For the text-containing cell, return its midpoint in [x, y] coordinate format. 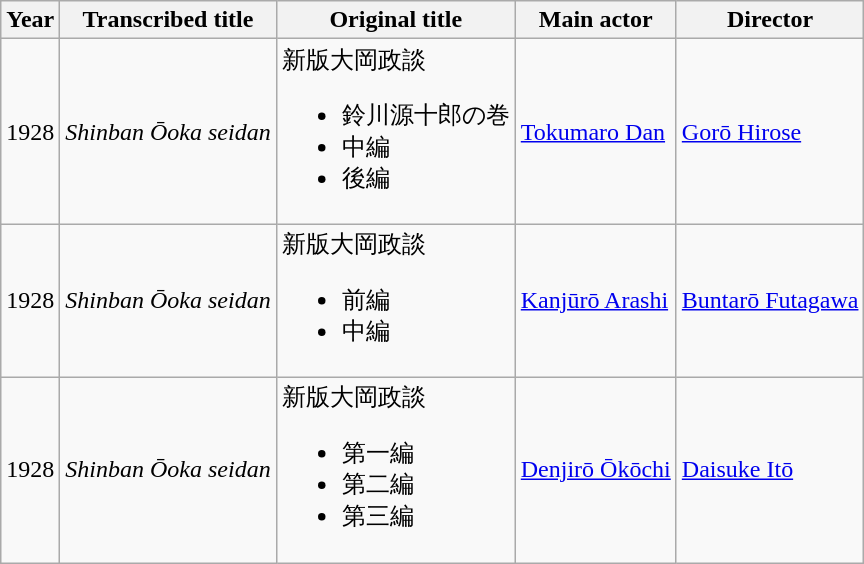
新版大岡政談前編中編 [396, 301]
Kanjūrō Arashi [596, 301]
新版大岡政談鈴川源十郎の巻中編後編 [396, 132]
Denjirō Ōkōchi [596, 470]
Gorō Hirose [770, 132]
Main actor [596, 20]
Buntarō Futagawa [770, 301]
Original title [396, 20]
Director [770, 20]
Tokumaro Dan [596, 132]
Daisuke Itō [770, 470]
Year [30, 20]
Transcribed title [168, 20]
新版大岡政談 第一編第二編第三編 [396, 470]
